Search for the cell housing the specified text and yield its [X, Y] center coordinate. 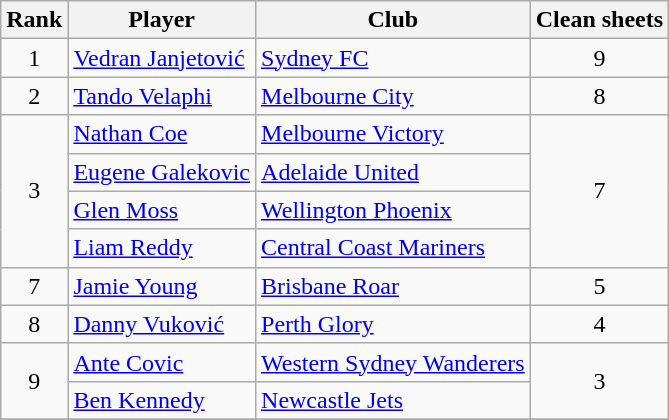
5 [599, 286]
Eugene Galekovic [162, 172]
Western Sydney Wanderers [394, 362]
Brisbane Roar [394, 286]
2 [34, 96]
Tando Velaphi [162, 96]
Ante Covic [162, 362]
Melbourne City [394, 96]
Central Coast Mariners [394, 248]
Liam Reddy [162, 248]
Danny Vuković [162, 324]
Newcastle Jets [394, 400]
Club [394, 20]
Wellington Phoenix [394, 210]
Jamie Young [162, 286]
Nathan Coe [162, 134]
Vedran Janjetović [162, 58]
4 [599, 324]
Player [162, 20]
1 [34, 58]
Perth Glory [394, 324]
Glen Moss [162, 210]
Adelaide United [394, 172]
Rank [34, 20]
Sydney FC [394, 58]
Melbourne Victory [394, 134]
Ben Kennedy [162, 400]
Clean sheets [599, 20]
